Capture the cell that displays the provided text and extract its [x, y] central coordinate. 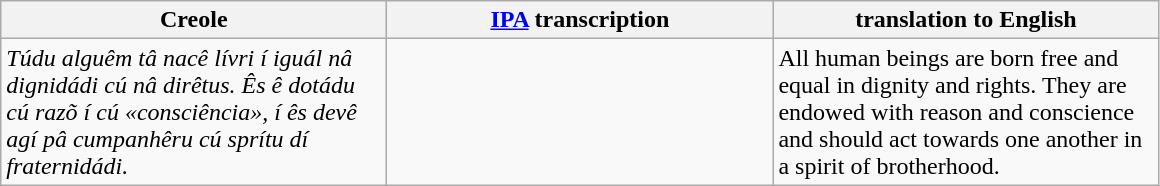
IPA transcription [580, 20]
translation to English [966, 20]
Creole [194, 20]
